Scan for the cell matching the given text and deliver its [x, y] coordinate at center. 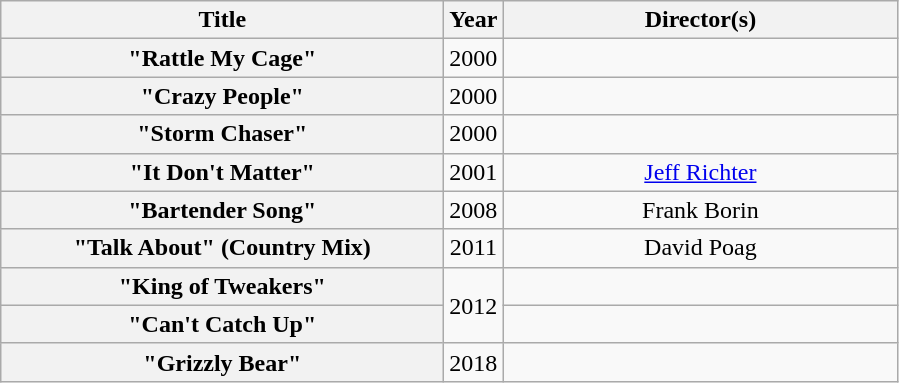
"Grizzly Bear" [222, 362]
Frank Borin [700, 210]
"Storm Chaser" [222, 134]
"King of Tweakers" [222, 286]
"It Don't Matter" [222, 172]
David Poag [700, 248]
"Rattle My Cage" [222, 58]
Year [474, 20]
2008 [474, 210]
2012 [474, 305]
"Bartender Song" [222, 210]
2001 [474, 172]
"Talk About" (Country Mix) [222, 248]
Director(s) [700, 20]
2011 [474, 248]
"Can't Catch Up" [222, 324]
"Crazy People" [222, 96]
Jeff Richter [700, 172]
2018 [474, 362]
Title [222, 20]
